Find where the given text appears and provide that cell's center as [X, Y] coordinate. 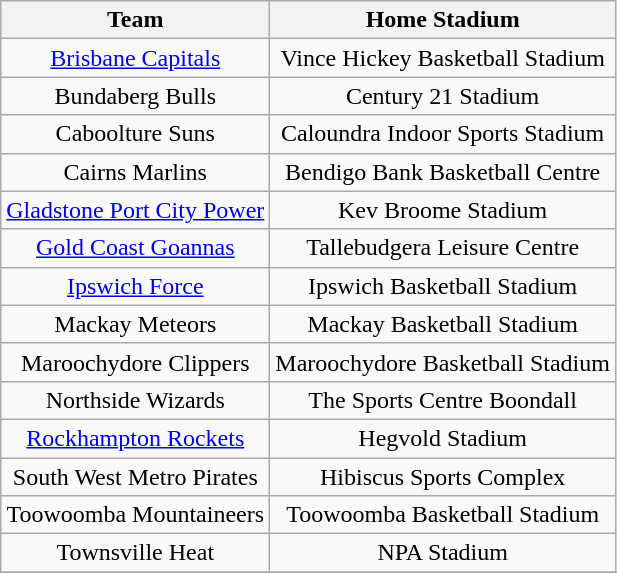
Hegvold Stadium [443, 438]
Gladstone Port City Power [136, 210]
Mackay Basketball Stadium [443, 324]
Home Stadium [443, 20]
Caloundra Indoor Sports Stadium [443, 134]
Tallebudgera Leisure Centre [443, 248]
Cairns Marlins [136, 172]
Kev Broome Stadium [443, 210]
Ipswich Basketball Stadium [443, 286]
The Sports Centre Boondall [443, 400]
Hibiscus Sports Complex [443, 477]
Vince Hickey Basketball Stadium [443, 58]
South West Metro Pirates [136, 477]
Maroochydore Clippers [136, 362]
Caboolture Suns [136, 134]
Gold Coast Goannas [136, 248]
Townsville Heat [136, 553]
Bendigo Bank Basketball Centre [443, 172]
Mackay Meteors [136, 324]
Toowoomba Mountaineers [136, 515]
NPA Stadium [443, 553]
Rockhampton Rockets [136, 438]
Team [136, 20]
Ipswich Force [136, 286]
Century 21 Stadium [443, 96]
Bundaberg Bulls [136, 96]
Maroochydore Basketball Stadium [443, 362]
Brisbane Capitals [136, 58]
Northside Wizards [136, 400]
Toowoomba Basketball Stadium [443, 515]
